Output the (x, y) coordinate of the center of the cell containing the given text.  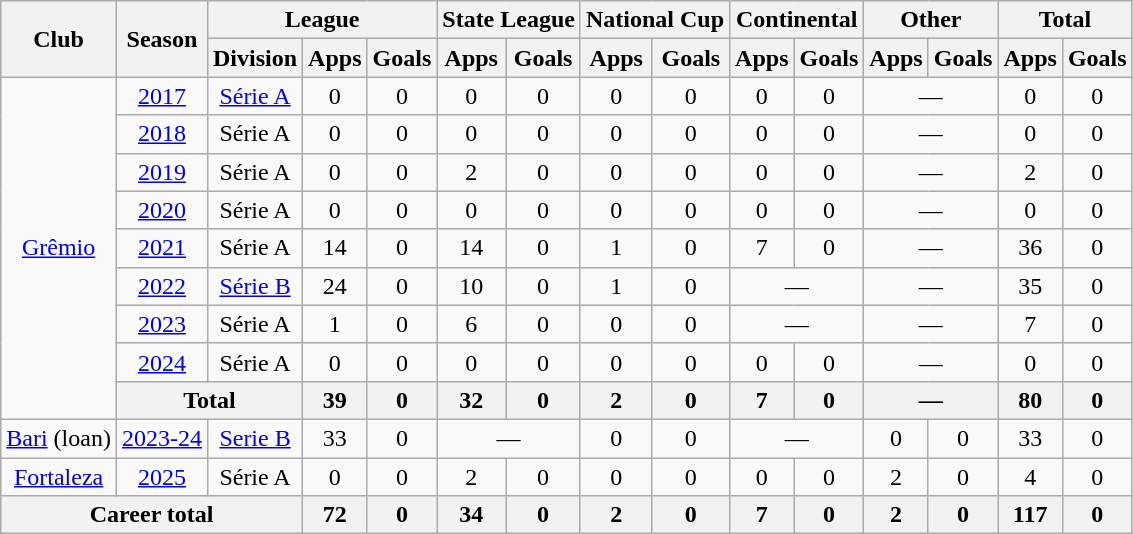
2018 (162, 134)
2025 (162, 477)
35 (1030, 286)
Club (59, 39)
Fortaleza (59, 477)
Continental (797, 20)
State League (509, 20)
10 (472, 286)
Career total (152, 515)
2024 (162, 362)
National Cup (654, 20)
2020 (162, 210)
League (322, 20)
39 (335, 400)
36 (1030, 248)
6 (472, 324)
2017 (162, 96)
32 (472, 400)
Other (931, 20)
Série B (254, 286)
72 (335, 515)
24 (335, 286)
Division (254, 58)
Bari (loan) (59, 438)
Season (162, 39)
117 (1030, 515)
34 (472, 515)
2021 (162, 248)
2022 (162, 286)
4 (1030, 477)
2019 (162, 172)
80 (1030, 400)
Grêmio (59, 248)
2023 (162, 324)
2023-24 (162, 438)
Serie B (254, 438)
